Detect which cell encompasses the target text, then output its (X, Y) center coordinate. 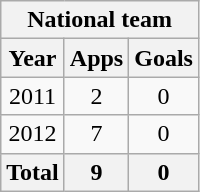
Goals (164, 58)
9 (96, 172)
Total (33, 172)
National team (100, 20)
2012 (33, 134)
2 (96, 96)
7 (96, 134)
Year (33, 58)
Apps (96, 58)
2011 (33, 96)
